Capture the cell that displays the provided text and extract its [X, Y] central coordinate. 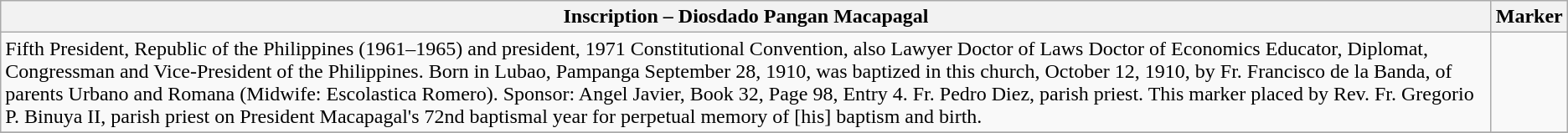
Inscription – Diosdado Pangan Macapagal [745, 17]
Marker [1529, 17]
